Pinpoint the cell where the given text exists, returning its [x, y] midpoint coordinate. 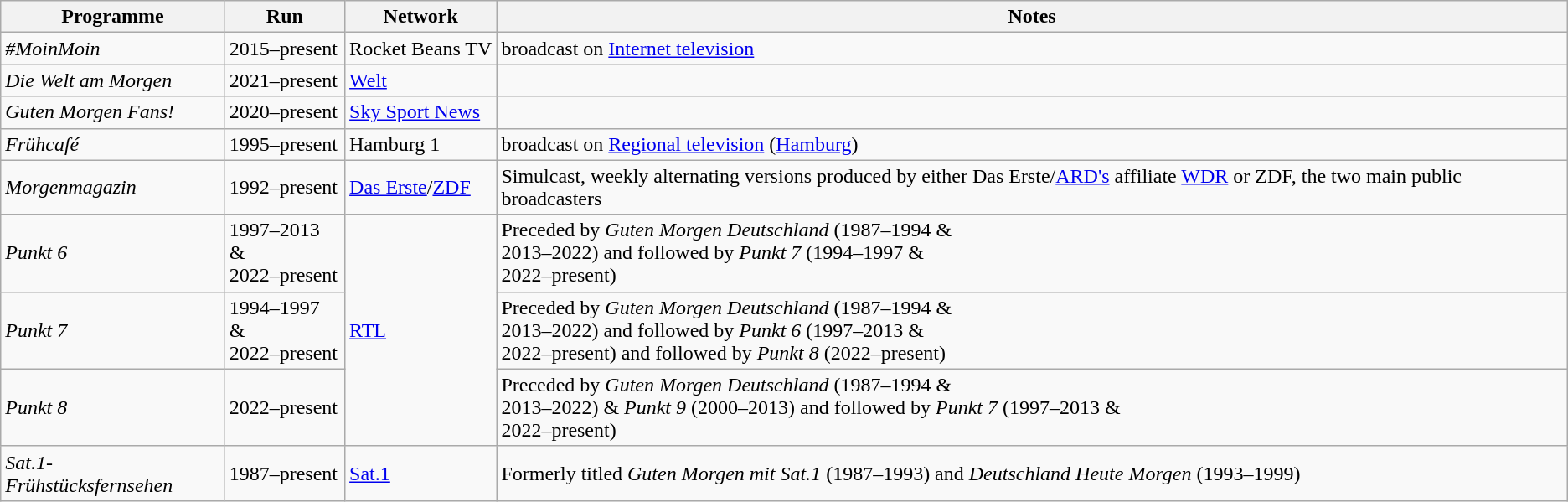
Sat.1 [420, 473]
Die Welt am Morgen [112, 80]
#MoinMoin [112, 49]
broadcast on Internet television [1032, 49]
Run [285, 17]
2021–present [285, 80]
RTL [420, 330]
Punkt 8 [112, 407]
Guten Morgen Fans! [112, 112]
Sky Sport News [420, 112]
Notes [1032, 17]
Welt [420, 80]
Frühcafé [112, 144]
Rocket Beans TV [420, 49]
Morgenmagazin [112, 188]
2015–present [285, 49]
Network [420, 17]
Formerly titled Guten Morgen mit Sat.1 (1987–1993) and Deutschland Heute Morgen (1993–1999) [1032, 473]
2022–present [285, 407]
1987–present [285, 473]
1997–2013 & 2022–present [285, 253]
Programme [112, 17]
2020–present [285, 112]
Das Erste/ZDF [420, 188]
Simulcast, weekly alternating versions produced by either Das Erste/ARD's affiliate WDR or ZDF, the two main public broadcasters [1032, 188]
Preceded by Guten Morgen Deutschland (1987–1994 & 2013–2022) and followed by Punkt 7 (1994–1997 & 2022–present) [1032, 253]
Punkt 7 [112, 330]
Punkt 6 [112, 253]
1992–present [285, 188]
1994–1997 & 2022–present [285, 330]
broadcast on Regional television (Hamburg) [1032, 144]
Hamburg 1 [420, 144]
Preceded by Guten Morgen Deutschland (1987–1994 & 2013–2022) & Punkt 9 (2000–2013) and followed by Punkt 7 (1997–2013 & 2022–present) [1032, 407]
1995–present [285, 144]
Sat.1-Frühstücksfernsehen [112, 473]
